Pinpoint the cell where the given text exists, returning its [X, Y] midpoint coordinate. 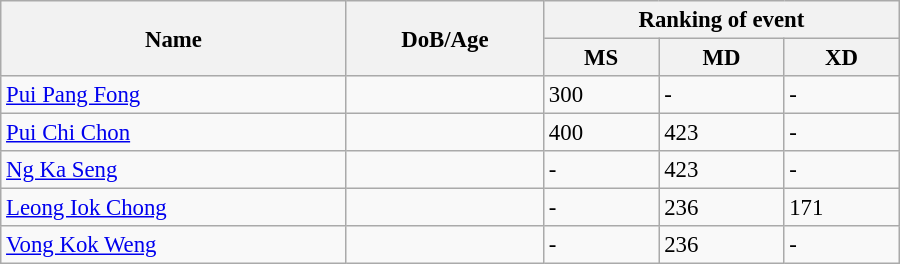
Leong Iok Chong [174, 208]
Vong Kok Weng [174, 245]
MD [722, 58]
Ng Ka Seng [174, 170]
171 [842, 208]
400 [602, 133]
MS [602, 58]
Pui Pang Fong [174, 95]
Name [174, 38]
300 [602, 95]
Ranking of event [722, 20]
DoB/Age [444, 38]
Pui Chi Chon [174, 133]
XD [842, 58]
